Locate the cell with the specified text and output its [X, Y] center coordinate. 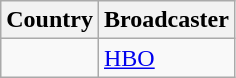
Broadcaster [166, 20]
HBO [166, 58]
Country [50, 20]
